Return the [X, Y] coordinate for the center point of the cell that contains the specified text.  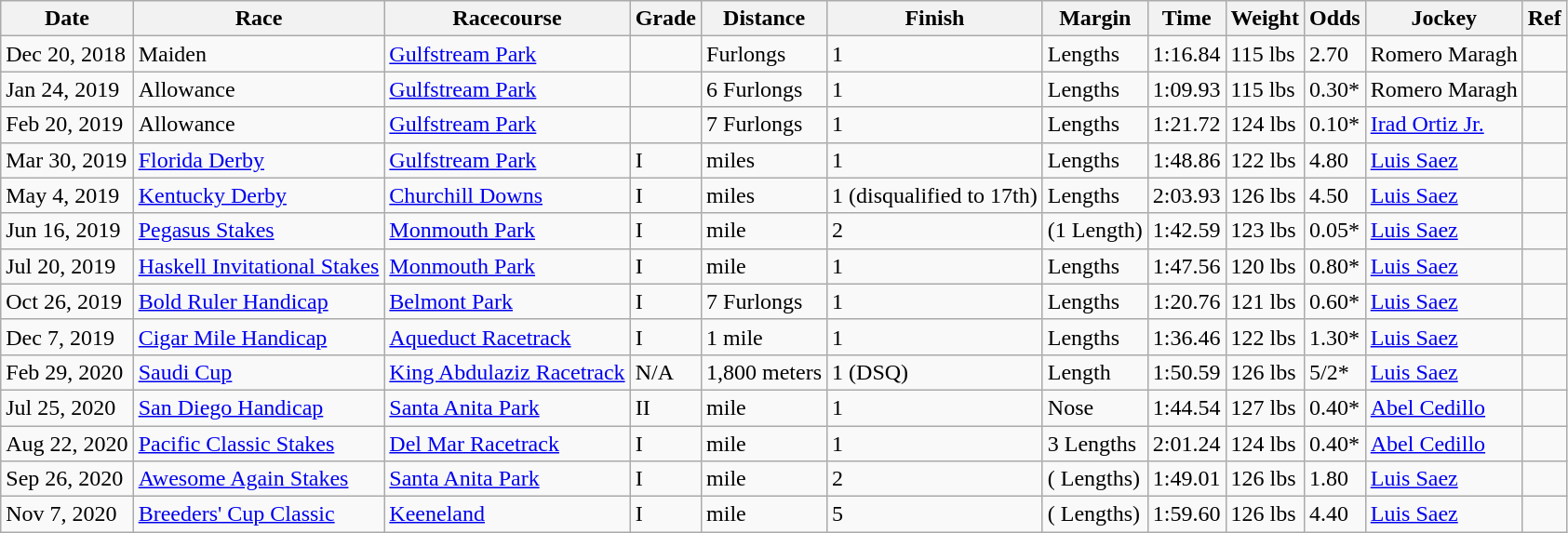
Cigar Mile Handicap [259, 337]
Saudi Cup [259, 372]
123 lbs [1265, 231]
Distance [765, 19]
Margin [1094, 19]
5 [935, 514]
Nov 7, 2020 [67, 514]
May 4, 2019 [67, 195]
Grade [665, 19]
2.70 [1334, 54]
Keeneland [507, 514]
4.40 [1334, 514]
4.50 [1334, 195]
1:49.01 [1186, 479]
1 mile [765, 337]
1:59.60 [1186, 514]
121 lbs [1265, 301]
Jockey [1444, 19]
Odds [1334, 19]
0.80* [1334, 266]
Irad Ortiz Jr. [1444, 125]
1,800 meters [765, 372]
Date [67, 19]
1:48.86 [1186, 160]
Aqueduct Racetrack [507, 337]
1:50.59 [1186, 372]
San Diego Handicap [259, 407]
Time [1186, 19]
Maiden [259, 54]
Kentucky Derby [259, 195]
3 Lengths [1094, 444]
2:03.93 [1186, 195]
1:36.46 [1186, 337]
Mar 30, 2019 [67, 160]
Jun 16, 2019 [67, 231]
1:09.93 [1186, 89]
1:42.59 [1186, 231]
1 (DSQ) [935, 372]
Feb 20, 2019 [67, 125]
Del Mar Racetrack [507, 444]
Haskell Invitational Stakes [259, 266]
Awesome Again Stakes [259, 479]
4.80 [1334, 160]
1:44.54 [1186, 407]
Nose [1094, 407]
Ref [1545, 19]
Churchill Downs [507, 195]
5/2* [1334, 372]
Pegasus Stakes [259, 231]
Furlongs [765, 54]
0.10* [1334, 125]
Racecourse [507, 19]
0.60* [1334, 301]
1.30* [1334, 337]
N/A [665, 372]
Belmont Park [507, 301]
Weight [1265, 19]
120 lbs [1265, 266]
Bold Ruler Handicap [259, 301]
Jul 20, 2019 [67, 266]
1:16.84 [1186, 54]
1:20.76 [1186, 301]
Florida Derby [259, 160]
King Abdulaziz Racetrack [507, 372]
Finish [935, 19]
1:21.72 [1186, 125]
Feb 29, 2020 [67, 372]
2:01.24 [1186, 444]
(1 Length) [1094, 231]
Dec 7, 2019 [67, 337]
1:47.56 [1186, 266]
II [665, 407]
127 lbs [1265, 407]
Dec 20, 2018 [67, 54]
Pacific Classic Stakes [259, 444]
6 Furlongs [765, 89]
0.30* [1334, 89]
Aug 22, 2020 [67, 444]
Race [259, 19]
0.05* [1334, 231]
Length [1094, 372]
Jul 25, 2020 [67, 407]
Oct 26, 2019 [67, 301]
Sep 26, 2020 [67, 479]
1 (disqualified to 17th) [935, 195]
1.80 [1334, 479]
Jan 24, 2019 [67, 89]
Breeders' Cup Classic [259, 514]
